Capture the cell that displays the provided text and extract its (X, Y) central coordinate. 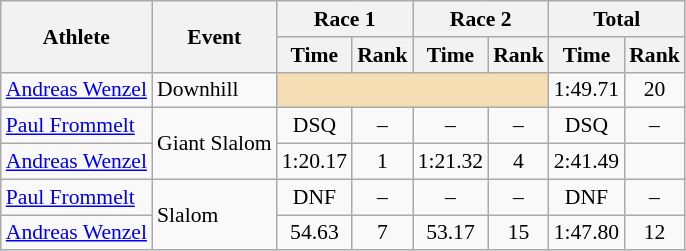
4 (518, 162)
Downhill (214, 90)
1:20.17 (314, 162)
Athlete (76, 36)
Event (214, 36)
54.63 (314, 233)
1:49.71 (586, 90)
Total (617, 19)
Race 1 (345, 19)
1:21.32 (450, 162)
1 (382, 162)
1:47.80 (586, 233)
53.17 (450, 233)
Giant Slalom (214, 144)
7 (382, 233)
20 (654, 90)
2:41.49 (586, 162)
Race 2 (481, 19)
12 (654, 233)
15 (518, 233)
Slalom (214, 214)
